Scan for the cell matching the given text and deliver its [X, Y] coordinate at center. 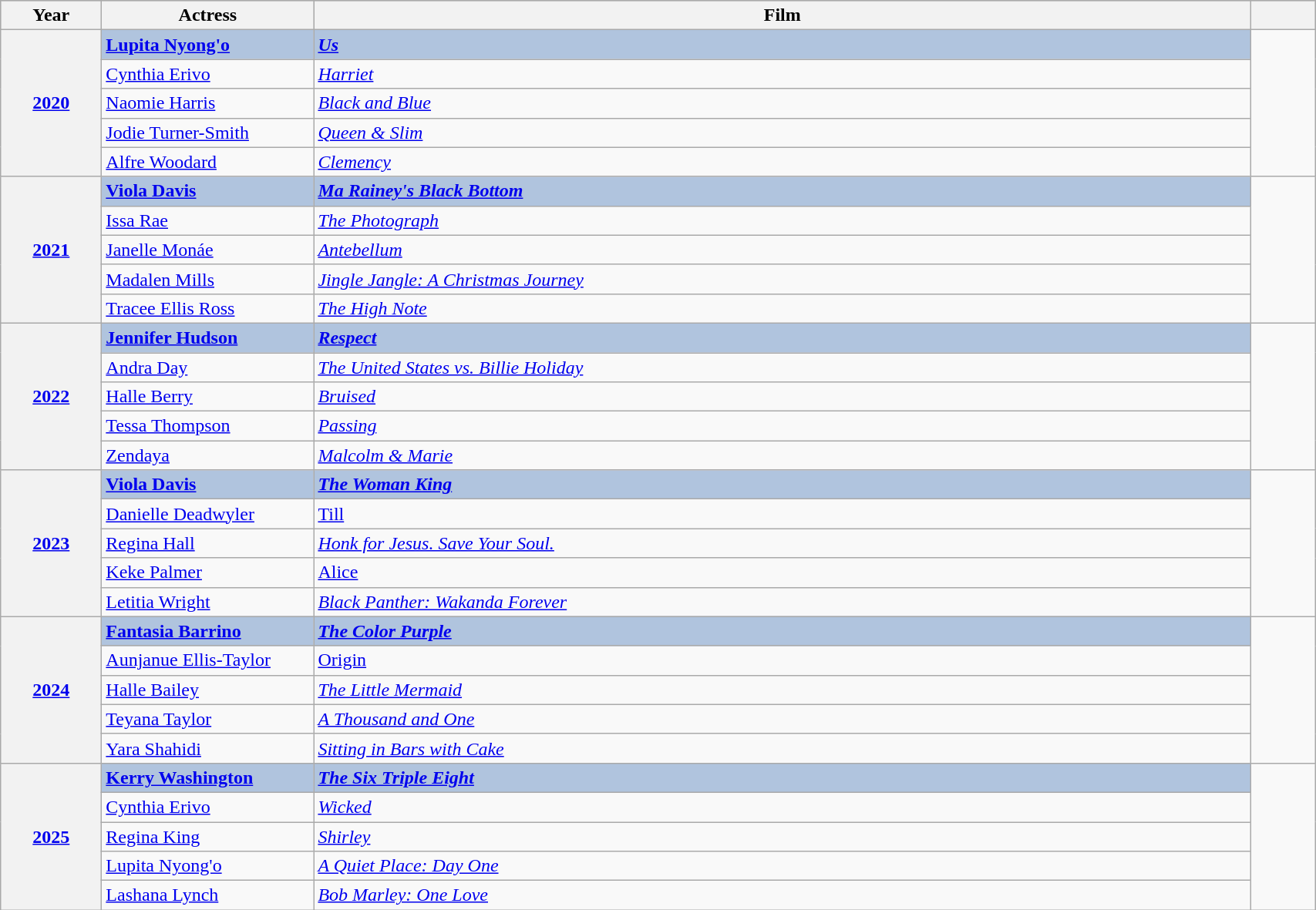
Actress [208, 15]
Jingle Jangle: A Christmas Journey [783, 279]
The Six Triple Eight [783, 777]
Jodie Turner-Smith [208, 133]
Antebellum [783, 250]
Janelle Monáe [208, 250]
Black and Blue [783, 103]
Halle Bailey [208, 690]
2023 [51, 543]
Lashana Lynch [208, 895]
Yara Shahidi [208, 748]
Danielle Deadwyler [208, 514]
Tessa Thompson [208, 426]
The High Note [783, 308]
The Woman King [783, 485]
2025 [51, 836]
Shirley [783, 836]
Issa Rae [208, 220]
Letitia Wright [208, 602]
Jennifer Hudson [208, 337]
Regina Hall [208, 543]
Fantasia Barrino [208, 631]
Kerry Washington [208, 777]
Us [783, 45]
The Little Mermaid [783, 690]
Bob Marley: One Love [783, 895]
Year [51, 15]
Halle Berry [208, 397]
Honk for Jesus. Save Your Soul. [783, 543]
Ma Rainey's Black Bottom [783, 191]
Respect [783, 337]
Aunjanue Ellis-Taylor [208, 660]
Queen & Slim [783, 133]
The Color Purple [783, 631]
Black Panther: Wakanda Forever [783, 602]
Origin [783, 660]
The Photograph [783, 220]
Regina King [208, 836]
2022 [51, 396]
Naomie Harris [208, 103]
Harriet [783, 74]
Till [783, 514]
Zendaya [208, 455]
Malcolm & Marie [783, 455]
Alfre Woodard [208, 162]
Sitting in Bars with Cake [783, 748]
Tracee Ellis Ross [208, 308]
2021 [51, 250]
Bruised [783, 397]
Andra Day [208, 368]
Teyana Taylor [208, 719]
Passing [783, 426]
Alice [783, 573]
Madalen Mills [208, 279]
Wicked [783, 807]
Keke Palmer [208, 573]
A Quiet Place: Day One [783, 866]
A Thousand and One [783, 719]
The United States vs. Billie Holiday [783, 368]
Clemency [783, 162]
Film [783, 15]
2024 [51, 690]
2020 [51, 103]
